Capture the cell that displays the provided text and extract its [x, y] central coordinate. 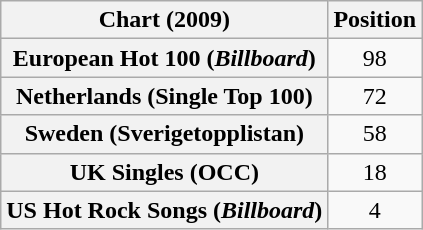
Sweden (Sverigetopplistan) [164, 134]
US Hot Rock Songs (Billboard) [164, 210]
4 [375, 210]
Netherlands (Single Top 100) [164, 96]
UK Singles (OCC) [164, 172]
58 [375, 134]
Chart (2009) [164, 20]
18 [375, 172]
Position [375, 20]
European Hot 100 (Billboard) [164, 58]
72 [375, 96]
98 [375, 58]
